For the text-containing cell, return its midpoint in (x, y) coordinate format. 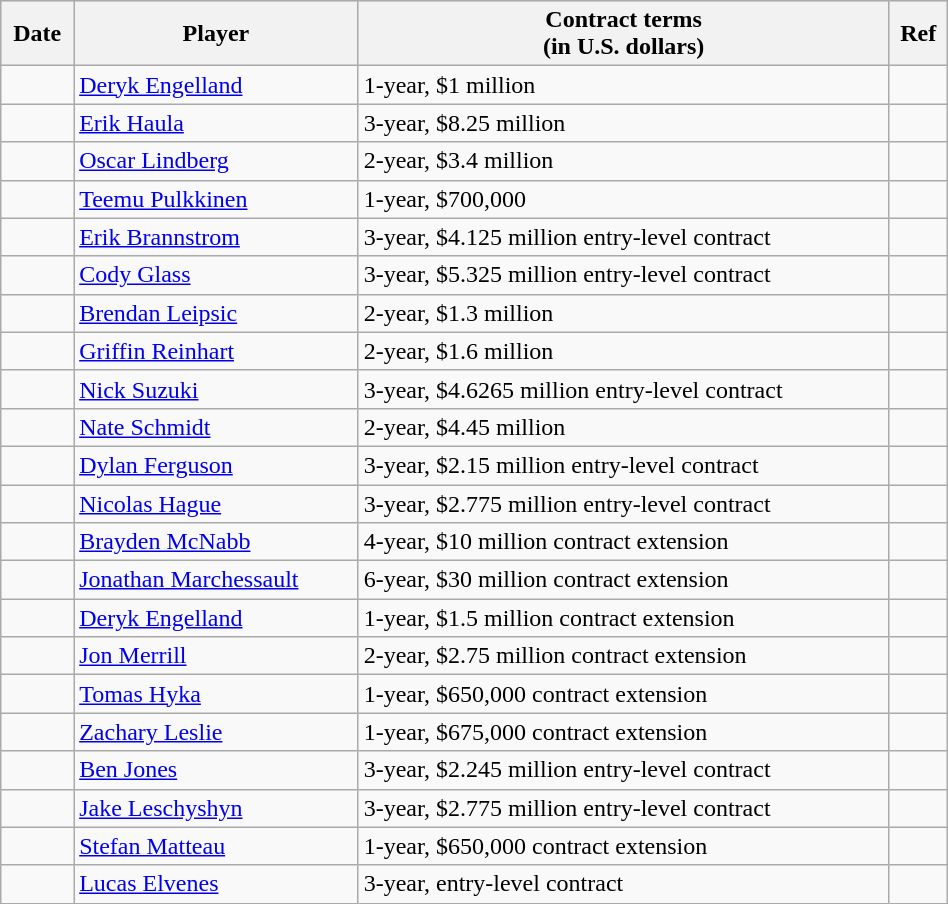
4-year, $10 million contract extension (624, 542)
1-year, $1.5 million contract extension (624, 618)
6-year, $30 million contract extension (624, 580)
Stefan Matteau (216, 846)
Jonathan Marchessault (216, 580)
1-year, $1 million (624, 85)
2-year, $1.3 million (624, 313)
Date (38, 34)
3-year, $4.6265 million entry-level contract (624, 389)
Nate Schmidt (216, 427)
Tomas Hyka (216, 694)
3-year, $5.325 million entry-level contract (624, 275)
Player (216, 34)
2-year, $2.75 million contract extension (624, 656)
1-year, $675,000 contract extension (624, 732)
2-year, $1.6 million (624, 351)
Erik Haula (216, 123)
Teemu Pulkkinen (216, 199)
2-year, $4.45 million (624, 427)
Ben Jones (216, 770)
Lucas Elvenes (216, 884)
Brayden McNabb (216, 542)
Griffin Reinhart (216, 351)
3-year, $2.245 million entry-level contract (624, 770)
3-year, $4.125 million entry-level contract (624, 237)
Brendan Leipsic (216, 313)
3-year, $2.15 million entry-level contract (624, 465)
Nick Suzuki (216, 389)
1-year, $700,000 (624, 199)
Cody Glass (216, 275)
Contract terms(in U.S. dollars) (624, 34)
Oscar Lindberg (216, 161)
3-year, $8.25 million (624, 123)
Zachary Leslie (216, 732)
2-year, $3.4 million (624, 161)
3-year, entry-level contract (624, 884)
Dylan Ferguson (216, 465)
Jon Merrill (216, 656)
Nicolas Hague (216, 503)
Erik Brannstrom (216, 237)
Ref (918, 34)
Jake Leschyshyn (216, 808)
